Pinpoint the cell where the given text exists, returning its (X, Y) midpoint coordinate. 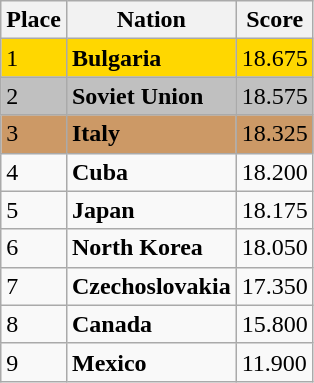
North Korea (151, 248)
8 (34, 324)
Nation (151, 20)
1 (34, 58)
4 (34, 172)
7 (34, 286)
18.325 (274, 134)
6 (34, 248)
18.575 (274, 96)
9 (34, 362)
17.350 (274, 286)
5 (34, 210)
18.675 (274, 58)
18.050 (274, 248)
2 (34, 96)
Place (34, 20)
11.900 (274, 362)
Bulgaria (151, 58)
Japan (151, 210)
Mexico (151, 362)
Cuba (151, 172)
Italy (151, 134)
3 (34, 134)
18.200 (274, 172)
Soviet Union (151, 96)
18.175 (274, 210)
Canada (151, 324)
15.800 (274, 324)
Czechoslovakia (151, 286)
Score (274, 20)
